Output the (X, Y) coordinate of the center of the cell containing the given text.  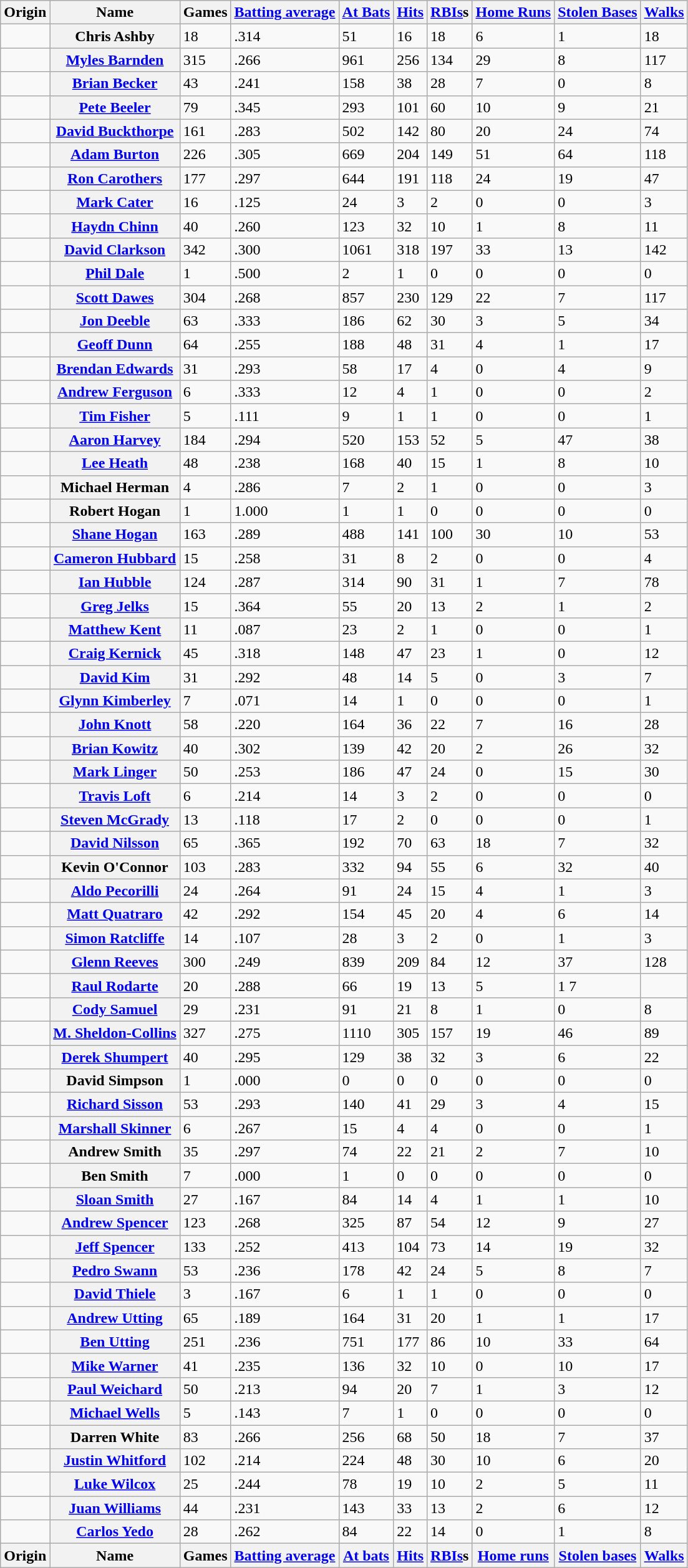
Home runs (513, 1556)
David Simpson (115, 1081)
Robert Hogan (115, 511)
73 (450, 1247)
David Nilsson (115, 843)
102 (205, 1461)
John Knott (115, 725)
.295 (284, 1057)
136 (366, 1365)
1110 (366, 1033)
178 (366, 1270)
Carlos Yedo (115, 1532)
.125 (284, 202)
Phil Dale (115, 273)
191 (410, 178)
502 (366, 131)
Myles Barnden (115, 60)
62 (410, 321)
Cameron Hubbard (115, 558)
.262 (284, 1532)
Aldo Pecorilli (115, 891)
Travis Loft (115, 796)
Stolen bases (598, 1556)
Darren White (115, 1436)
128 (664, 962)
.365 (284, 843)
141 (410, 535)
.500 (284, 273)
Greg Jelks (115, 606)
154 (366, 914)
46 (598, 1033)
Glynn Kimberley (115, 701)
34 (664, 321)
161 (205, 131)
.071 (284, 701)
Tim Fisher (115, 416)
Richard Sisson (115, 1105)
.189 (284, 1318)
226 (205, 155)
M. Sheldon-Collins (115, 1033)
1.000 (284, 511)
.275 (284, 1033)
.143 (284, 1413)
Andrew Smith (115, 1152)
153 (410, 440)
Brian Kowitz (115, 748)
Andrew Utting (115, 1318)
209 (410, 962)
David Clarkson (115, 249)
158 (366, 84)
Ron Carothers (115, 178)
David Kim (115, 677)
Justin Whitford (115, 1461)
36 (410, 725)
1061 (366, 249)
Andrew Spencer (115, 1223)
325 (366, 1223)
Marshall Skinner (115, 1128)
.107 (284, 938)
318 (410, 249)
David Thiele (115, 1294)
.255 (284, 345)
Michael Herman (115, 487)
293 (366, 107)
1 7 (598, 985)
.286 (284, 487)
.300 (284, 249)
Adam Burton (115, 155)
488 (366, 535)
80 (450, 131)
Aaron Harvey (115, 440)
89 (664, 1033)
148 (366, 653)
Juan Williams (115, 1508)
Kevin O'Connor (115, 867)
Derek Shumpert (115, 1057)
Haydn Chinn (115, 226)
669 (366, 155)
315 (205, 60)
35 (205, 1152)
.235 (284, 1365)
.287 (284, 582)
.111 (284, 416)
184 (205, 440)
Brian Becker (115, 84)
Luke Wilcox (115, 1484)
188 (366, 345)
.241 (284, 84)
Mike Warner (115, 1365)
Andrew Ferguson (115, 392)
.260 (284, 226)
.213 (284, 1389)
Simon Ratcliffe (115, 938)
Craig Kernick (115, 653)
Brendan Edwards (115, 369)
.289 (284, 535)
Ian Hubble (115, 582)
79 (205, 107)
305 (410, 1033)
.249 (284, 962)
149 (450, 155)
140 (366, 1105)
.244 (284, 1484)
Mark Cater (115, 202)
103 (205, 867)
163 (205, 535)
751 (366, 1342)
520 (366, 440)
.238 (284, 463)
101 (410, 107)
.264 (284, 891)
Paul Weichard (115, 1389)
839 (366, 962)
25 (205, 1484)
139 (366, 748)
Shane Hogan (115, 535)
124 (205, 582)
90 (410, 582)
43 (205, 84)
At Bats (366, 12)
Chris Ashby (115, 36)
.318 (284, 653)
Sloan Smith (115, 1199)
192 (366, 843)
At bats (366, 1556)
.258 (284, 558)
300 (205, 962)
961 (366, 60)
251 (205, 1342)
314 (366, 582)
.118 (284, 820)
Pete Beeler (115, 107)
.288 (284, 985)
Ben Utting (115, 1342)
.294 (284, 440)
.267 (284, 1128)
Mark Linger (115, 772)
133 (205, 1247)
Michael Wells (115, 1413)
304 (205, 298)
.253 (284, 772)
66 (366, 985)
332 (366, 867)
.252 (284, 1247)
342 (205, 249)
Pedro Swann (115, 1270)
104 (410, 1247)
Home Runs (513, 12)
60 (450, 107)
.345 (284, 107)
.220 (284, 725)
134 (450, 60)
857 (366, 298)
230 (410, 298)
224 (366, 1461)
68 (410, 1436)
.305 (284, 155)
54 (450, 1223)
Matthew Kent (115, 629)
143 (366, 1508)
.364 (284, 606)
Jeff Spencer (115, 1247)
Geoff Dunn (115, 345)
83 (205, 1436)
70 (410, 843)
Cody Samuel (115, 1009)
Stolen Bases (598, 12)
Scott Dawes (115, 298)
327 (205, 1033)
100 (450, 535)
.087 (284, 629)
168 (366, 463)
157 (450, 1033)
David Buckthorpe (115, 131)
87 (410, 1223)
.302 (284, 748)
Matt Quatraro (115, 914)
Jon Deeble (115, 321)
197 (450, 249)
204 (410, 155)
26 (598, 748)
413 (366, 1247)
Steven McGrady (115, 820)
44 (205, 1508)
Glenn Reeves (115, 962)
Ben Smith (115, 1176)
644 (366, 178)
86 (450, 1342)
Raul Rodarte (115, 985)
Lee Heath (115, 463)
.314 (284, 36)
52 (450, 440)
